Output the (X, Y) coordinate of the center of the cell containing the given text.  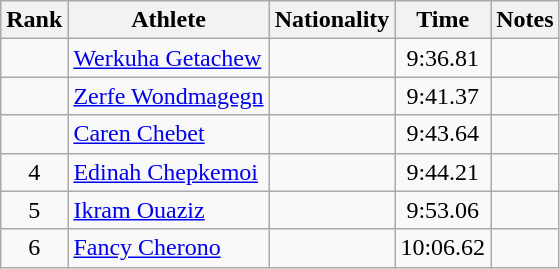
10:06.62 (443, 248)
5 (34, 210)
Caren Chebet (168, 134)
Time (443, 20)
Fancy Cherono (168, 248)
9:41.37 (443, 96)
Nationality (332, 20)
Notes (525, 20)
9:44.21 (443, 172)
9:53.06 (443, 210)
Edinah Chepkemoi (168, 172)
Ikram Ouaziz (168, 210)
Athlete (168, 20)
Rank (34, 20)
Zerfe Wondmagegn (168, 96)
Werkuha Getachew (168, 58)
9:36.81 (443, 58)
6 (34, 248)
9:43.64 (443, 134)
4 (34, 172)
